Determine the [x, y] coordinate at the center of the cell enclosing the given text.  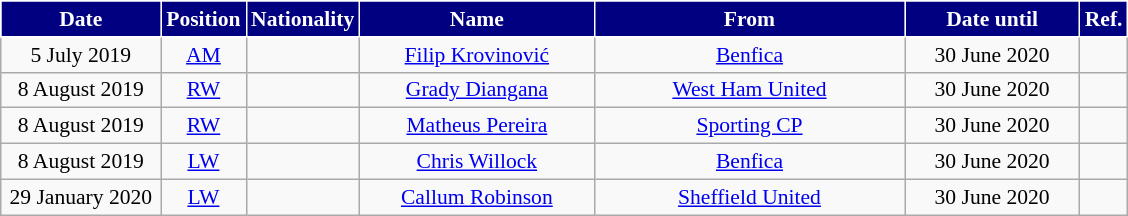
Date [81, 19]
29 January 2020 [81, 197]
Grady Diangana [476, 90]
Matheus Pereira [476, 126]
From [749, 19]
Position [204, 19]
Chris Willock [476, 162]
AM [204, 55]
Sheffield United [749, 197]
Sporting CP [749, 126]
Name [476, 19]
Nationality [302, 19]
Filip Krovinović [476, 55]
Date until [992, 19]
Callum Robinson [476, 197]
Ref. [1104, 19]
West Ham United [749, 90]
5 July 2019 [81, 55]
